Determine the [x, y] coordinate at the center of the cell enclosing the given text.  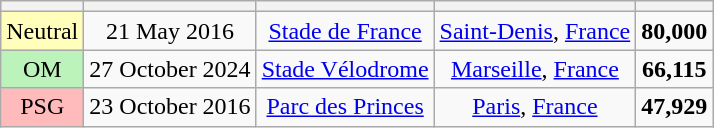
27 October 2024 [170, 69]
Saint-Denis, France [535, 31]
Parc des Princes [345, 107]
Paris, France [535, 107]
Marseille, France [535, 69]
80,000 [674, 31]
47,929 [674, 107]
PSG [42, 107]
Stade de France [345, 31]
23 October 2016 [170, 107]
21 May 2016 [170, 31]
Neutral [42, 31]
Stade Vélodrome [345, 69]
66,115 [674, 69]
OM [42, 69]
